Find where the given text appears and provide that cell's center as (X, Y) coordinate. 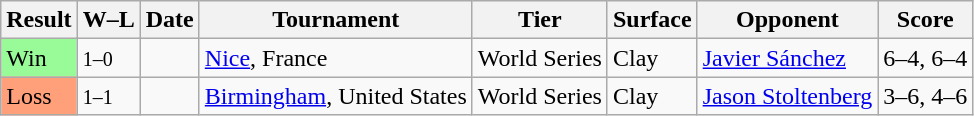
Birmingham, United States (336, 96)
Win (39, 58)
6–4, 6–4 (926, 58)
1–1 (108, 96)
W–L (108, 20)
Date (170, 20)
Tournament (336, 20)
Javier Sánchez (788, 58)
Jason Stoltenberg (788, 96)
Nice, France (336, 58)
Loss (39, 96)
Surface (652, 20)
3–6, 4–6 (926, 96)
Tier (540, 20)
Result (39, 20)
1–0 (108, 58)
Score (926, 20)
Opponent (788, 20)
